From the cell containing the given text, extract its center point as [X, Y] coordinate. 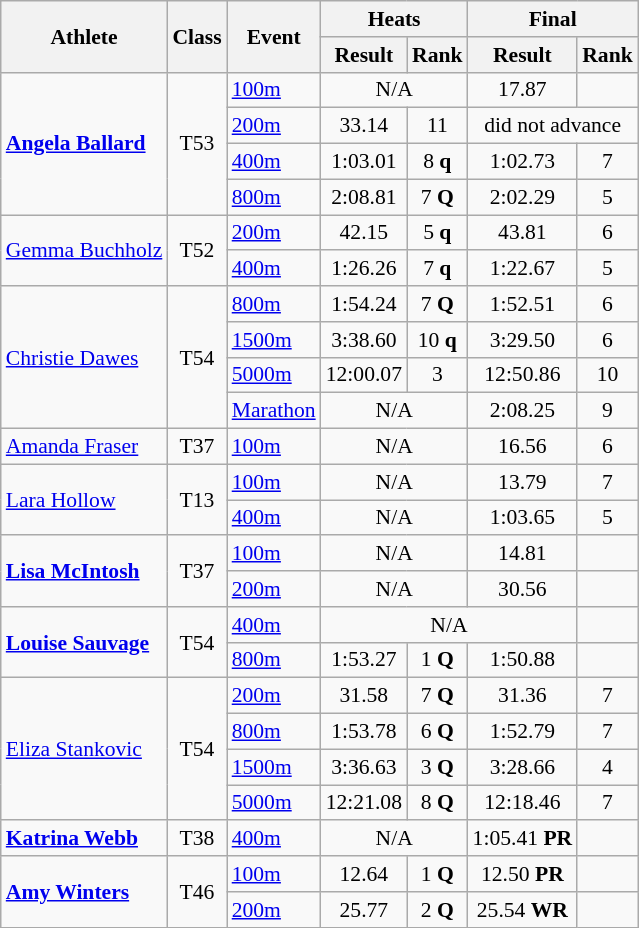
25.54 WR [523, 910]
1:05.41 PR [523, 839]
12.50 PR [523, 874]
9 [608, 411]
4 [608, 767]
2:02.29 [523, 197]
T52 [196, 250]
1:53.27 [364, 660]
Gemma Buchholz [84, 250]
Class [196, 36]
Athlete [84, 36]
31.58 [364, 696]
1:53.78 [364, 732]
3:36.63 [364, 767]
1:50.88 [523, 660]
Lisa McIntosh [84, 572]
3:29.50 [523, 340]
1:02.73 [523, 162]
6 Q [438, 732]
7 q [438, 269]
13.79 [523, 482]
Lara Hollow [84, 500]
2:08.81 [364, 197]
3:38.60 [364, 340]
T46 [196, 892]
T38 [196, 839]
17.87 [523, 90]
8 Q [438, 803]
Event [274, 36]
Heats [394, 19]
31.36 [523, 696]
43.81 [523, 233]
1:03.65 [523, 518]
14.81 [523, 554]
Louise Sauvage [84, 642]
1:52.79 [523, 732]
12:50.86 [523, 375]
1:03.01 [364, 162]
Katrina Webb [84, 839]
25.77 [364, 910]
Christie Dawes [84, 357]
1:54.24 [364, 304]
3 Q [438, 767]
T53 [196, 143]
33.14 [364, 126]
2 Q [438, 910]
30.56 [523, 589]
12:21.08 [364, 803]
Eliza Stankovic [84, 749]
1:26.26 [364, 269]
10 q [438, 340]
Angela Ballard [84, 143]
42.15 [364, 233]
11 [438, 126]
16.56 [523, 447]
3 [438, 375]
12:00.07 [364, 375]
1:22.67 [523, 269]
5 q [438, 233]
Amanda Fraser [84, 447]
3:28.66 [523, 767]
12.64 [364, 874]
8 q [438, 162]
Final [553, 19]
Marathon [274, 411]
2:08.25 [523, 411]
Amy Winters [84, 892]
12:18.46 [523, 803]
10 [608, 375]
1:52.51 [523, 304]
T13 [196, 500]
did not advance [553, 126]
